Scan for the cell matching the given text and deliver its (x, y) coordinate at center. 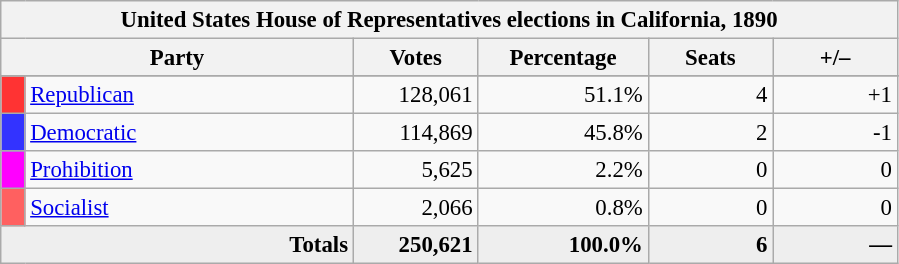
2,066 (416, 208)
Votes (416, 58)
United States House of Representatives elections in California, 1890 (450, 20)
— (836, 245)
2 (710, 133)
2.2% (563, 170)
+1 (836, 95)
Seats (710, 58)
Democratic (189, 133)
Socialist (189, 208)
4 (710, 95)
Republican (189, 95)
45.8% (563, 133)
-1 (836, 133)
+/– (836, 58)
51.1% (563, 95)
114,869 (416, 133)
100.0% (563, 245)
6 (710, 245)
Totals (178, 245)
Percentage (563, 58)
0.8% (563, 208)
5,625 (416, 170)
Prohibition (189, 170)
250,621 (416, 245)
Party (178, 58)
128,061 (416, 95)
